Search for the cell housing the specified text and yield its (X, Y) center coordinate. 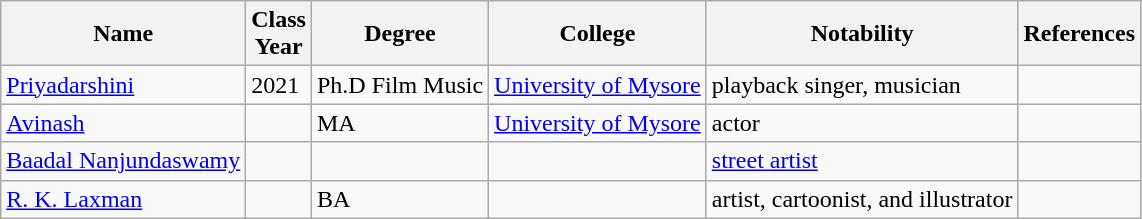
2021 (279, 85)
Degree (400, 34)
artist, cartoonist, and illustrator (862, 199)
Ph.D Film Music (400, 85)
BA (400, 199)
Avinash (124, 123)
College (598, 34)
Name (124, 34)
street artist (862, 161)
R. K. Laxman (124, 199)
ClassYear (279, 34)
playback singer, musician (862, 85)
actor (862, 123)
Priyadarshini (124, 85)
Notability (862, 34)
MA (400, 123)
Baadal Nanjundaswamy (124, 161)
References (1080, 34)
